Return [X, Y] of the center of cell containing provided text 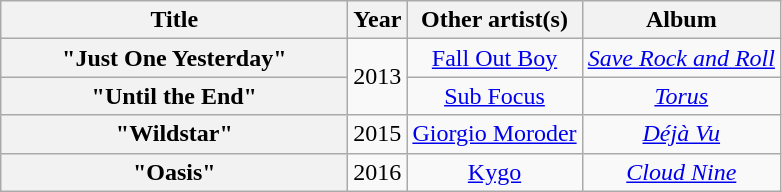
Other artist(s) [494, 20]
Album [681, 20]
2015 [378, 134]
Title [174, 20]
Giorgio Moroder [494, 134]
Sub Focus [494, 96]
Save Rock and Roll [681, 58]
Fall Out Boy [494, 58]
"Until the End" [174, 96]
Déjà Vu [681, 134]
Year [378, 20]
"Wildstar" [174, 134]
2013 [378, 77]
"Oasis" [174, 172]
Torus [681, 96]
Cloud Nine [681, 172]
2016 [378, 172]
"Just One Yesterday" [174, 58]
Kygo [494, 172]
